Find where the given text appears and provide that cell's center as [X, Y] coordinate. 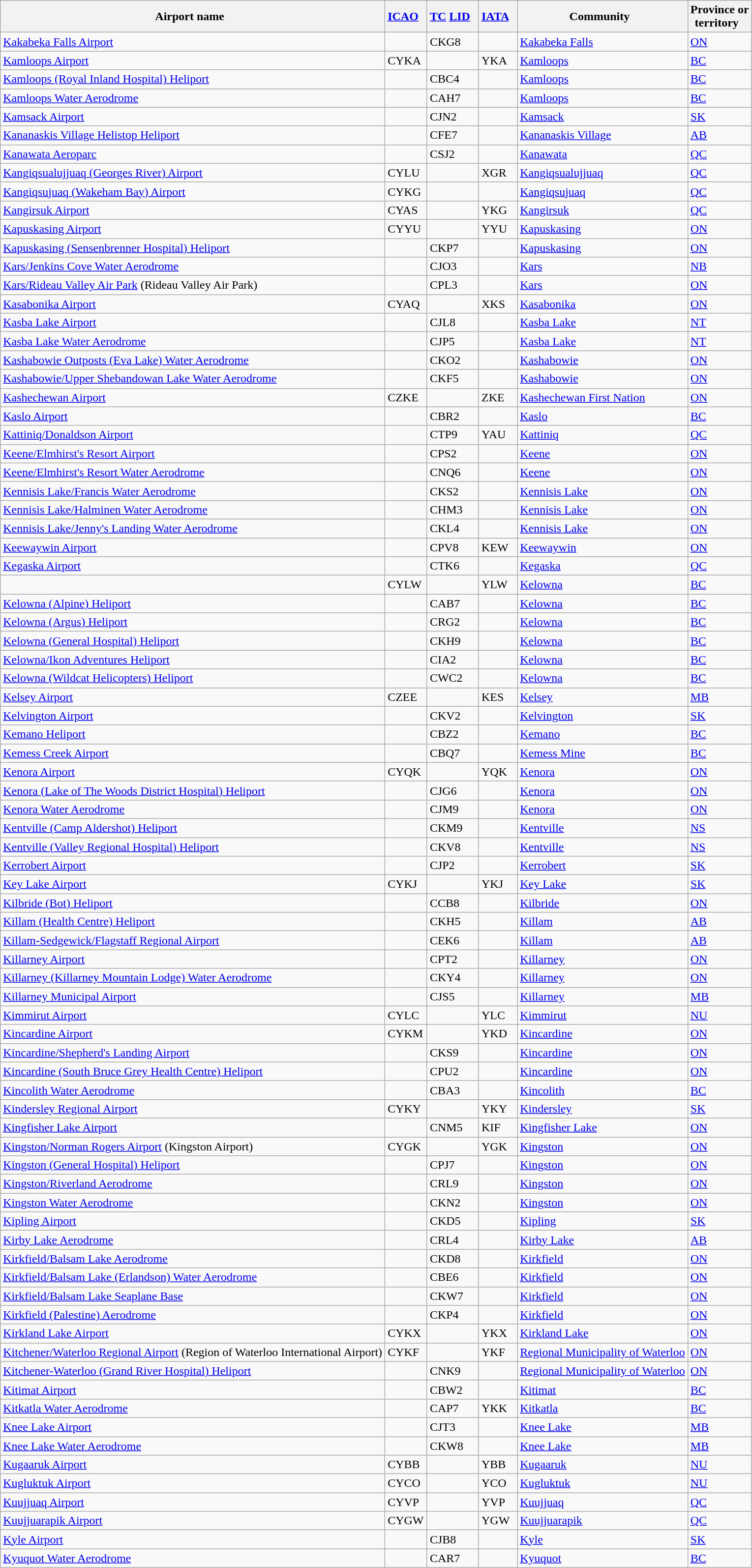
CKY4 [452, 978]
CWC2 [452, 678]
KEW [498, 547]
CAH7 [452, 98]
Kuujjuaq Airport [193, 1502]
CBA3 [452, 1090]
Kipling Airport [193, 1221]
CKH9 [452, 641]
CKV8 [452, 846]
Kindersley Regional Airport [193, 1109]
Kitimat [603, 1389]
CJN2 [452, 117]
CJP2 [452, 866]
CPL3 [452, 285]
CKO2 [452, 360]
CKS2 [452, 491]
Knee Lake Water Aerodrome [193, 1446]
CYCO [406, 1483]
CRL9 [452, 1184]
CKD5 [452, 1221]
CYVP [406, 1502]
CYLC [406, 1015]
Kimmirut Airport [193, 1015]
YGK [498, 1146]
CBZ2 [452, 734]
Kugluktuk Airport [193, 1483]
Kyle [603, 1539]
CBE6 [452, 1277]
Kugaaruk [603, 1465]
CKF5 [452, 379]
CYKM [406, 1034]
Kamloops Water Aerodrome [193, 98]
YKJ [498, 884]
Kangiqsujuaq (Wakeham Bay) Airport [193, 191]
KES [498, 697]
CPS2 [452, 453]
Kentville (Camp Aldershot) Heliport [193, 828]
Kashabowie Outposts (Eva Lake) Water Aerodrome [193, 360]
Kasba Lake Airport [193, 323]
CYAS [406, 210]
Kirby Lake [603, 1240]
ICAO [406, 17]
CHM3 [452, 510]
Kegaska [603, 566]
Kingfisher Lake Airport [193, 1127]
Kasabonika [603, 304]
Kattiniq/Donaldson Airport [193, 435]
CCB8 [452, 903]
Key Lake [603, 884]
YVP [498, 1502]
CBW2 [452, 1389]
CYLW [406, 585]
Kananaskis Village Helistop Heliport [193, 135]
Kilbride [603, 903]
Kasba Lake Water Aerodrome [193, 341]
Kemess Mine [603, 753]
YAU [498, 435]
CEK6 [452, 940]
CAP7 [452, 1408]
Kenora (Lake of The Woods District Hospital) Heliport [193, 790]
Kangirsuk [603, 210]
YGW [498, 1521]
CJT3 [452, 1427]
Kincolith Water Aerodrome [193, 1090]
Kenora Water Aerodrome [193, 809]
Kelvington [603, 716]
Kapuskasing Airport [193, 229]
Kitkatla Water Aerodrome [193, 1408]
CPV8 [452, 547]
ZKE [498, 397]
CJG6 [452, 790]
Kapuskasing (Sensenbrenner Hospital) Heliport [193, 247]
Kashechewan Airport [193, 397]
Kangiqsualujjuaq [603, 173]
CRL4 [452, 1240]
Kamsack Airport [193, 117]
YKG [498, 210]
Kars/Rideau Valley Air Park (Rideau Valley Air Park) [193, 285]
Kananaskis Village [603, 135]
CSJ2 [452, 154]
Kaslo [603, 416]
Kashabowie/Upper Shebandowan Lake Water Aerodrome [193, 379]
Kenora Airport [193, 772]
Kerrobert [603, 866]
CJM9 [452, 809]
TC LID [452, 17]
Kelowna (Wildcat Helicopters) Heliport [193, 678]
Kincardine/Shepherd's Landing Airport [193, 1053]
CPJ7 [452, 1165]
Kasabonika Airport [193, 304]
CKS9 [452, 1053]
Kerrobert Airport [193, 866]
Kamloops Airport [193, 60]
CTP9 [452, 435]
XGR [498, 173]
CYKX [406, 1333]
CJS5 [452, 996]
Kaslo Airport [193, 416]
CBR2 [452, 416]
CJB8 [452, 1539]
Kugaaruk Airport [193, 1465]
Kangiqsualujjuaq (Georges River) Airport [193, 173]
Kashechewan First Nation [603, 397]
CKP7 [452, 247]
YQK [498, 772]
Killarney Airport [193, 959]
Kegaska Airport [193, 566]
CYBB [406, 1465]
Keene/Elmhirst's Resort Airport [193, 453]
CJO3 [452, 267]
YLW [498, 585]
Kimmirut [603, 1015]
CTK6 [452, 566]
CKM9 [452, 828]
CNQ6 [452, 472]
CBQ7 [452, 753]
Kingston (General Hospital) Heliport [193, 1165]
Kanawata [603, 154]
Keene/Elmhirst's Resort Water Aerodrome [193, 472]
XKS [498, 304]
CKW8 [452, 1446]
CZKE [406, 397]
Kirkfield/Balsam Lake Seaplane Base [193, 1296]
CPT2 [452, 959]
CYKF [406, 1352]
Kyle Airport [193, 1539]
Kelsey Airport [193, 697]
KIF [498, 1127]
CYGK [406, 1146]
Kirkfield/Balsam Lake Aerodrome [193, 1259]
CJL8 [452, 323]
NB [720, 267]
Kentville (Valley Regional Hospital) Heliport [193, 846]
Community [603, 17]
YKF [498, 1352]
CKG8 [452, 42]
CKN2 [452, 1203]
Kingston/Riverland Aerodrome [193, 1184]
CYGW [406, 1521]
Kennisis Lake/Jenny's Landing Water Aerodrome [193, 528]
Key Lake Airport [193, 884]
Airport name [193, 17]
Kattiniq [603, 435]
Killam (Health Centre) Heliport [193, 922]
CKD8 [452, 1259]
Kilbride (Bot) Heliport [193, 903]
Kanawata Aeroparc [193, 154]
Kelowna (Alpine) Heliport [193, 603]
Kuujjuarapik Airport [193, 1521]
CZEE [406, 697]
Knee Lake Airport [193, 1427]
Kitimat Airport [193, 1389]
YKY [498, 1109]
Kelowna/Ikon Adventures Heliport [193, 660]
Kingfisher Lake [603, 1127]
Kars/Jenkins Cove Water Aerodrome [193, 267]
Kyuquot Water Aerodrome [193, 1558]
Keewaywin [603, 547]
CKV2 [452, 716]
Kemess Creek Airport [193, 753]
CYAQ [406, 304]
CIA2 [452, 660]
Kelsey [603, 697]
YYU [498, 229]
Keewaywin Airport [193, 547]
YKD [498, 1034]
Kemano Heliport [193, 734]
Kuujjuaq [603, 1502]
CRG2 [452, 622]
YBB [498, 1465]
Kitchener/Waterloo Regional Airport (Region of Waterloo International Airport) [193, 1352]
Kangiqsujuaq [603, 191]
Kelowna (Argus) Heliport [193, 622]
Kirkfield (Palestine) Aerodrome [193, 1315]
Kincardine Airport [193, 1034]
CPU2 [452, 1071]
Kirkland Lake Airport [193, 1333]
YKX [498, 1333]
IATA [498, 17]
CYKJ [406, 884]
Kakabeka Falls Airport [193, 42]
Kincolith [603, 1090]
Killarney (Killarney Mountain Lodge) Water Aerodrome [193, 978]
Kitkatla [603, 1408]
Kindersley [603, 1109]
Kakabeka Falls [603, 42]
Kuujjuarapik [603, 1521]
CKH5 [452, 922]
Kitchener-Waterloo (Grand River Hospital) Heliport [193, 1371]
CYKG [406, 191]
Kamsack [603, 117]
Killam-Sedgewick/Flagstaff Regional Airport [193, 940]
Kingston Water Aerodrome [193, 1203]
Kemano [603, 734]
CYLU [406, 173]
Kingston/Norman Rogers Airport (Kingston Airport) [193, 1146]
Kangirsuk Airport [193, 210]
CYKA [406, 60]
Kelowna (General Hospital) Heliport [193, 641]
CJP5 [452, 341]
Kipling [603, 1221]
CYYU [406, 229]
Province orterritory [720, 17]
CKL4 [452, 528]
CAB7 [452, 603]
Kelvington Airport [193, 716]
CYQK [406, 772]
Kennisis Lake/Halminen Water Aerodrome [193, 510]
YCO [498, 1483]
Kincardine (South Bruce Grey Health Centre) Heliport [193, 1071]
Kennisis Lake/Francis Water Aerodrome [193, 491]
Kamloops (Royal Inland Hospital) Heliport [193, 79]
CKW7 [452, 1296]
CAR7 [452, 1558]
CKP4 [452, 1315]
YLC [498, 1015]
YKA [498, 60]
Kirkland Lake [603, 1333]
YKK [498, 1408]
Kugluktuk [603, 1483]
CBC4 [452, 79]
Kirby Lake Aerodrome [193, 1240]
Kyuquot [603, 1558]
CNM5 [452, 1127]
Kirkfield/Balsam Lake (Erlandson) Water Aerodrome [193, 1277]
CYKY [406, 1109]
Killarney Municipal Airport [193, 996]
CFE7 [452, 135]
CNK9 [452, 1371]
